Scan for the cell matching the given text and deliver its (X, Y) coordinate at center. 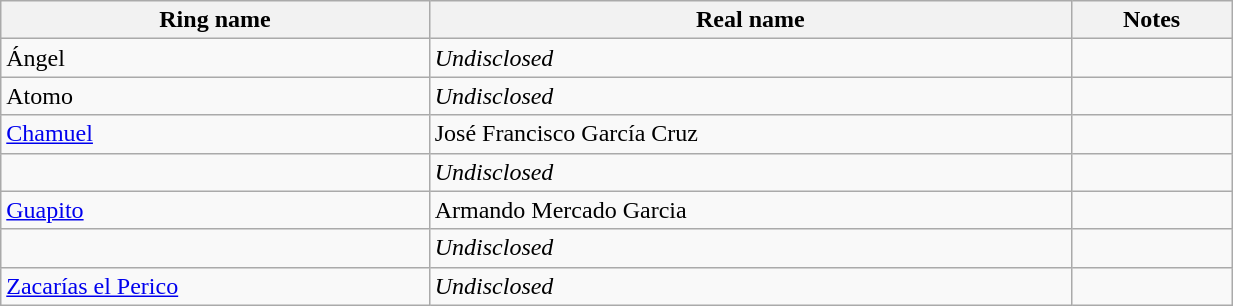
Atomo (215, 96)
Guapito (215, 210)
Chamuel (215, 134)
Ring name (215, 20)
Notes (1151, 20)
Ángel (215, 58)
Real name (750, 20)
Armando Mercado Garcia (750, 210)
Zacarías el Perico (215, 286)
José Francisco García Cruz (750, 134)
